Scan for the cell matching the given text and deliver its (x, y) coordinate at center. 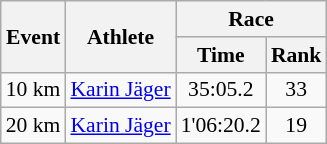
1'06:20.2 (221, 126)
Time (221, 55)
35:05.2 (221, 90)
Rank (296, 55)
Athlete (120, 36)
10 km (34, 90)
33 (296, 90)
Event (34, 36)
Race (252, 19)
19 (296, 126)
20 km (34, 126)
